Scan for the cell matching the given text and deliver its (x, y) coordinate at center. 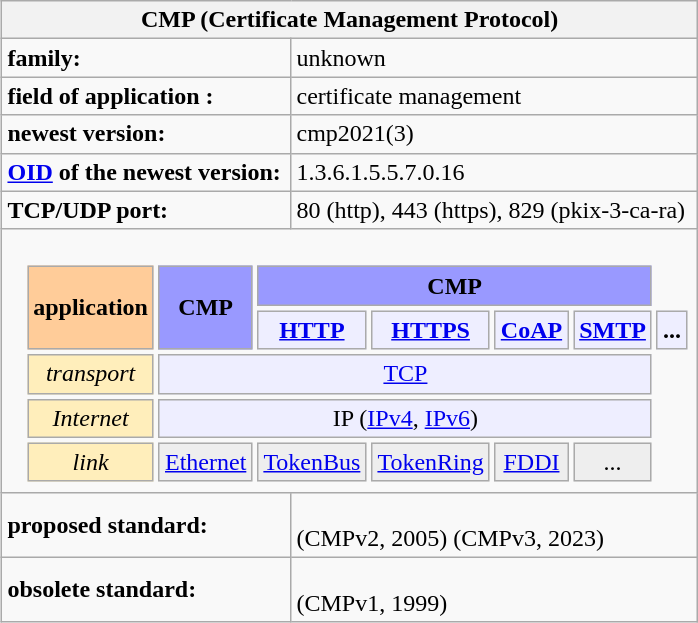
obsolete standard: (146, 590)
application CMP CMP HTTP HTTPS CoAP SMTP ... transport TCP Internet IP (IPv4, IPv6) link Ethernet TokenBus TokenRing FDDI ... (350, 360)
application (90, 308)
(CMPv2, 2005) (CMPv3, 2023) (494, 524)
80 (http), 443 (https), 829 (pkix-3-ca-ra) (494, 210)
SMTP (612, 330)
proposed standard: (146, 524)
family: (146, 58)
HTTPS (430, 330)
OID of the newest version: (146, 172)
1.3.6.1.5.5.7.0.16 (494, 172)
cmp2021(3) (494, 134)
TokenBus (312, 462)
transport (90, 374)
IP (IPv4, IPv6) (406, 418)
unknown (494, 58)
CoAP (532, 330)
FDDI (532, 462)
HTTP (312, 330)
link (90, 462)
CMP (Certificate Management Protocol) (350, 20)
Internet (90, 418)
TCP/UDP port: (146, 210)
Ethernet (206, 462)
newest version: (146, 134)
TCP (406, 374)
(CMPv1, 1999) (494, 590)
certificate management (494, 96)
field of application : (146, 96)
TokenRing (430, 462)
